Capture the cell that displays the provided text and extract its (x, y) central coordinate. 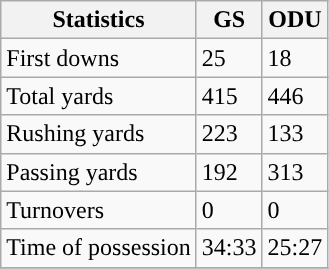
Passing yards (99, 172)
Total yards (99, 96)
415 (229, 96)
Rushing yards (99, 134)
Turnovers (99, 210)
Statistics (99, 20)
ODU (295, 20)
GS (229, 20)
223 (229, 134)
446 (295, 96)
25 (229, 58)
133 (295, 134)
First downs (99, 58)
313 (295, 172)
34:33 (229, 248)
25:27 (295, 248)
18 (295, 58)
Time of possession (99, 248)
192 (229, 172)
